Identify which cell holds the provided text, then report its [x, y] central coordinate. 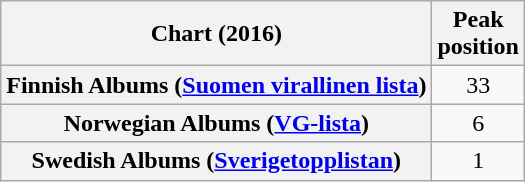
6 [478, 123]
Chart (2016) [216, 34]
Finnish Albums (Suomen virallinen lista) [216, 85]
Swedish Albums (Sverigetopplistan) [216, 161]
Norwegian Albums (VG-lista) [216, 123]
1 [478, 161]
33 [478, 85]
Peakposition [478, 34]
